Detect which cell encompasses the target text, then output its (X, Y) center coordinate. 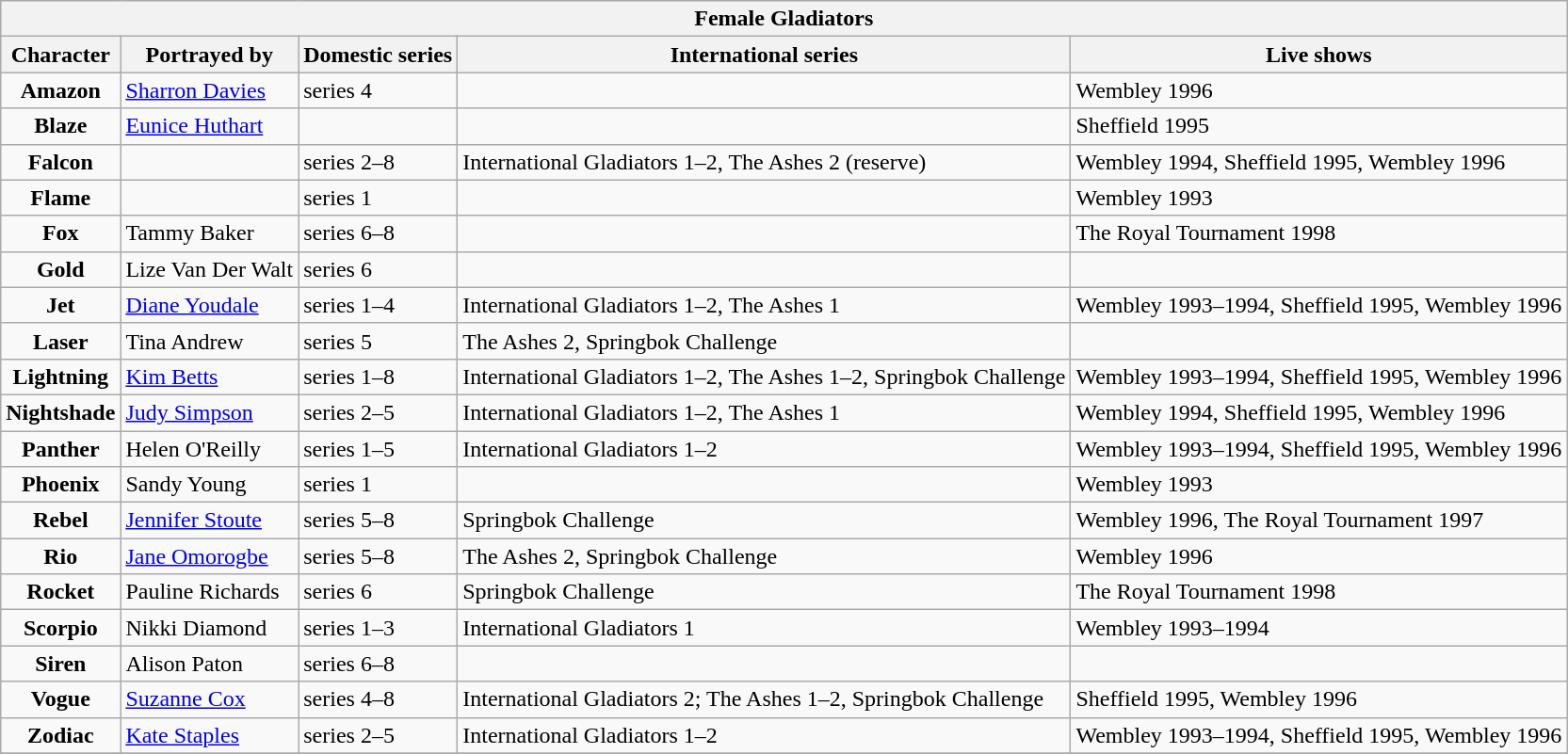
Wembley 1996, The Royal Tournament 1997 (1318, 521)
Vogue (60, 699)
Zodiac (60, 735)
Tammy Baker (209, 233)
Diane Youdale (209, 305)
Domestic series (379, 55)
Nightshade (60, 412)
series 2–8 (379, 162)
series 1–4 (379, 305)
series 1–3 (379, 628)
series 1–8 (379, 377)
Jane Omorogbe (209, 556)
Jet (60, 305)
series 4 (379, 90)
Eunice Huthart (209, 126)
Female Gladiators (784, 19)
Laser (60, 341)
Character (60, 55)
Rio (60, 556)
Siren (60, 664)
Lize Van Der Walt (209, 269)
Sheffield 1995 (1318, 126)
Panther (60, 449)
Jennifer Stoute (209, 521)
Pauline Richards (209, 592)
Amazon (60, 90)
Sharron Davies (209, 90)
Helen O'Reilly (209, 449)
Kim Betts (209, 377)
Phoenix (60, 485)
International Gladiators 1–2, The Ashes 1–2, Springbok Challenge (765, 377)
Nikki Diamond (209, 628)
International Gladiators 2; The Ashes 1–2, Springbok Challenge (765, 699)
Flame (60, 198)
Falcon (60, 162)
Tina Andrew (209, 341)
series 1–5 (379, 449)
Live shows (1318, 55)
Kate Staples (209, 735)
Rebel (60, 521)
Rocket (60, 592)
Judy Simpson (209, 412)
Scorpio (60, 628)
Lightning (60, 377)
Fox (60, 233)
Portrayed by (209, 55)
series 5 (379, 341)
International Gladiators 1–2, The Ashes 2 (reserve) (765, 162)
Sheffield 1995, Wembley 1996 (1318, 699)
International Gladiators 1 (765, 628)
Suzanne Cox (209, 699)
International series (765, 55)
Alison Paton (209, 664)
Wembley 1993–1994 (1318, 628)
series 4–8 (379, 699)
Blaze (60, 126)
Gold (60, 269)
Sandy Young (209, 485)
